From the cell containing the given text, extract its center point as (X, Y) coordinate. 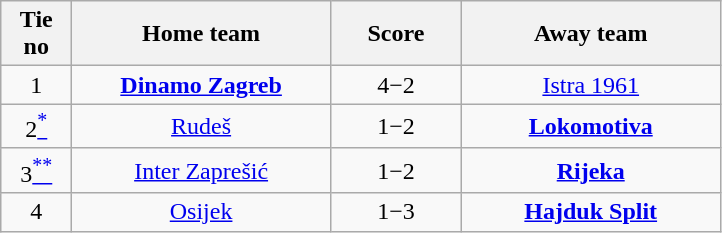
Hajduk Split (590, 212)
2* (36, 126)
Inter Zaprešić (202, 170)
Dinamo Zagreb (202, 85)
4−2 (396, 85)
Lokomotiva (590, 126)
Istra 1961 (590, 85)
1 (36, 85)
Tie no (36, 34)
4 (36, 212)
Rijeka (590, 170)
Rudeš (202, 126)
1−3 (396, 212)
Away team (590, 34)
Score (396, 34)
Home team (202, 34)
3** (36, 170)
Osijek (202, 212)
